From the cell containing the given text, extract its center point as [X, Y] coordinate. 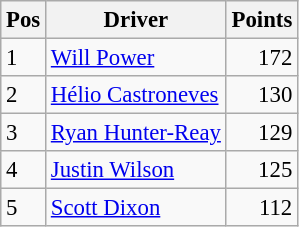
4 [24, 170]
Hélio Castroneves [136, 95]
Justin Wilson [136, 170]
Driver [136, 20]
172 [262, 58]
129 [262, 133]
3 [24, 133]
Scott Dixon [136, 208]
Points [262, 20]
130 [262, 95]
2 [24, 95]
Will Power [136, 58]
112 [262, 208]
1 [24, 58]
Pos [24, 20]
Ryan Hunter-Reay [136, 133]
5 [24, 208]
125 [262, 170]
